Provide the (x, y) coordinate of the cell's center where the given text is located.  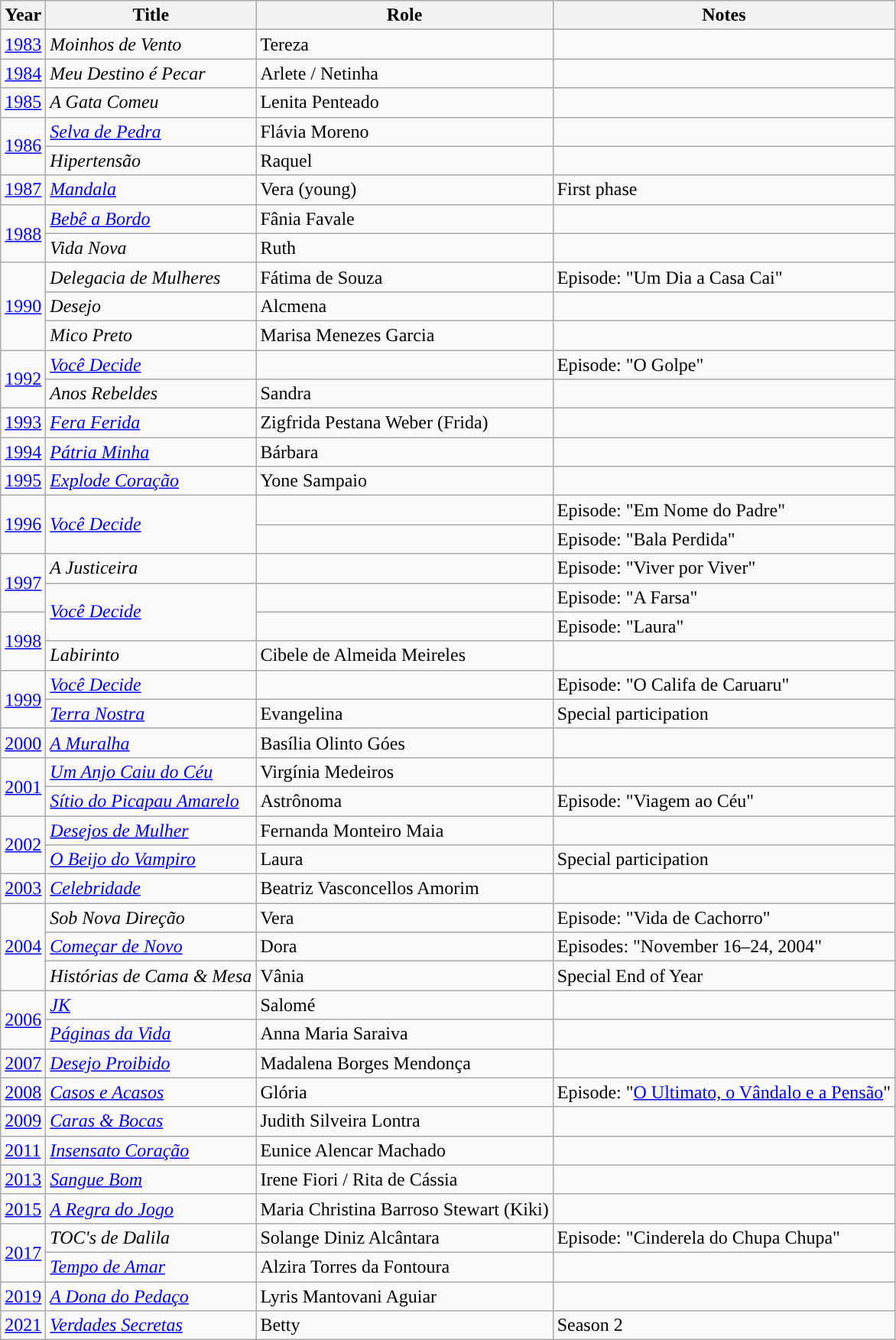
Episode: "O Ultimato, o Vândalo e a Pensão" (723, 1092)
Sandra (404, 394)
Vida Nova (151, 248)
Lyris Mantovani Aguiar (404, 1296)
Vânia (404, 976)
Alcmena (404, 306)
2009 (23, 1121)
Páginas da Vida (151, 1034)
1984 (23, 73)
Celebridade (151, 889)
TOC's de Dalila (151, 1238)
Episode: "Viagem ao Céu" (723, 801)
Ruth (404, 248)
1992 (23, 379)
2017 (23, 1252)
1985 (23, 102)
2013 (23, 1179)
Flávia Moreno (404, 132)
Episode: "Viver por Viver" (723, 568)
Fânia Favale (404, 219)
Zigfrida Pestana Weber (Frida) (404, 423)
Episode: "Um Dia a Casa Cai" (723, 277)
Anna Maria Saraiva (404, 1034)
Astrônoma (404, 801)
Fernanda Monteiro Maia (404, 830)
Special End of Year (723, 976)
Hipertensão (151, 161)
Sangue Bom (151, 1179)
2002 (23, 844)
Cibele de Almeida Meireles (404, 655)
Explode Coração (151, 481)
2011 (23, 1150)
Eunice Alencar Machado (404, 1150)
Anos Rebeldes (151, 394)
2000 (23, 743)
Bebê a Bordo (151, 219)
Moinhos de Vento (151, 44)
Laura (404, 860)
Episodes: "November 16–24, 2004" (723, 947)
1996 (23, 525)
Alzira Torres da Fontoura (404, 1267)
2008 (23, 1092)
Raquel (404, 161)
Judith Silveira Lontra (404, 1121)
Maria Christina Barroso Stewart (Kiki) (404, 1208)
Glória (404, 1092)
1999 (23, 699)
Episode: "Vida de Cachorro" (723, 918)
2021 (23, 1325)
Episode: "Em Nome do Padre" (723, 510)
2004 (23, 947)
A Regra do Jogo (151, 1208)
Fera Ferida (151, 423)
1990 (23, 306)
A Muralha (151, 743)
1988 (23, 233)
2006 (23, 1020)
Desejo (151, 306)
1986 (23, 146)
Year (23, 15)
Solange Diniz Alcântara (404, 1238)
Salomé (404, 1005)
Role (404, 15)
2007 (23, 1063)
O Beijo do Vampiro (151, 860)
Labirinto (151, 655)
1994 (23, 452)
Beatriz Vasconcellos Amorim (404, 889)
Vera (404, 918)
Arlete / Netinha (404, 73)
Sob Nova Direção (151, 918)
1983 (23, 44)
Vera (young) (404, 190)
Tereza (404, 44)
Episode: "A Farsa" (723, 597)
Histórias de Cama & Mesa (151, 976)
Verdades Secretas (151, 1325)
Notes (723, 15)
Dora (404, 947)
Meu Destino é Pecar (151, 73)
1997 (23, 583)
A Dona do Pedaço (151, 1296)
Mico Preto (151, 335)
Episode: "Laura" (723, 626)
Madalena Borges Mendonça (404, 1063)
Sítio do Picapau Amarelo (151, 801)
Episode: "Bala Perdida" (723, 539)
Tempo de Amar (151, 1267)
Desejo Proibido (151, 1063)
First phase (723, 190)
1995 (23, 481)
Episode: "Cinderela do Chupa Chupa" (723, 1238)
Bárbara (404, 452)
Season 2 (723, 1325)
Episode: "O Califa de Caruaru" (723, 685)
Irene Fiori / Rita de Cássia (404, 1179)
Caras & Bocas (151, 1121)
Episode: "O Golpe" (723, 365)
Evangelina (404, 714)
Pátria Minha (151, 452)
JK (151, 1005)
Betty (404, 1325)
Lenita Penteado (404, 102)
Casos e Acasos (151, 1092)
1998 (23, 641)
1993 (23, 423)
2003 (23, 889)
Fátima de Souza (404, 277)
Um Anjo Caiu do Céu (151, 772)
2001 (23, 786)
Yone Sampaio (404, 481)
Desejos de Mulher (151, 830)
2015 (23, 1208)
A Gata Comeu (151, 102)
Title (151, 15)
Delegacia de Mulheres (151, 277)
Insensato Coração (151, 1150)
Basília Olinto Góes (404, 743)
Virgínia Medeiros (404, 772)
Terra Nostra (151, 714)
1987 (23, 190)
2019 (23, 1296)
Começar de Novo (151, 947)
Mandala (151, 190)
A Justiceira (151, 568)
Selva de Pedra (151, 132)
Marisa Menezes Garcia (404, 335)
